Pinpoint the cell where the given text exists, returning its (x, y) midpoint coordinate. 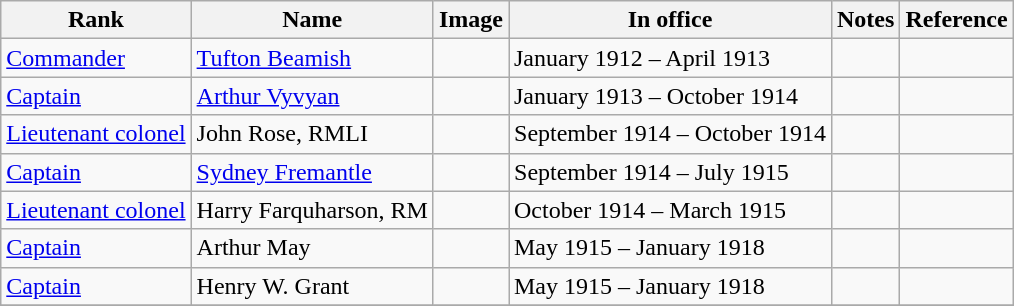
Arthur Vyvyan (312, 96)
Sydney Fremantle (312, 172)
Rank (96, 20)
Reference (956, 20)
Henry W. Grant (312, 286)
Name (312, 20)
Tufton Beamish (312, 58)
January 1913 – October 1914 (670, 96)
Commander (96, 58)
In office (670, 20)
January 1912 – April 1913 (670, 58)
September 1914 – July 1915 (670, 172)
Harry Farquharson, RM (312, 210)
October 1914 – March 1915 (670, 210)
Notes (865, 20)
September 1914 – October 1914 (670, 134)
Image (470, 20)
Arthur May (312, 248)
John Rose, RMLI (312, 134)
